Detect which cell encompasses the target text, then output its (x, y) center coordinate. 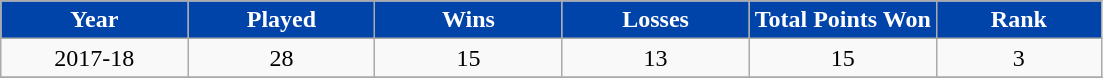
Year (94, 20)
2017-18 (94, 58)
Rank (1018, 20)
28 (282, 58)
3 (1018, 58)
Losses (656, 20)
Total Points Won (842, 20)
Wins (468, 20)
13 (656, 58)
Played (282, 20)
